From the cell containing the given text, extract its center point as [x, y] coordinate. 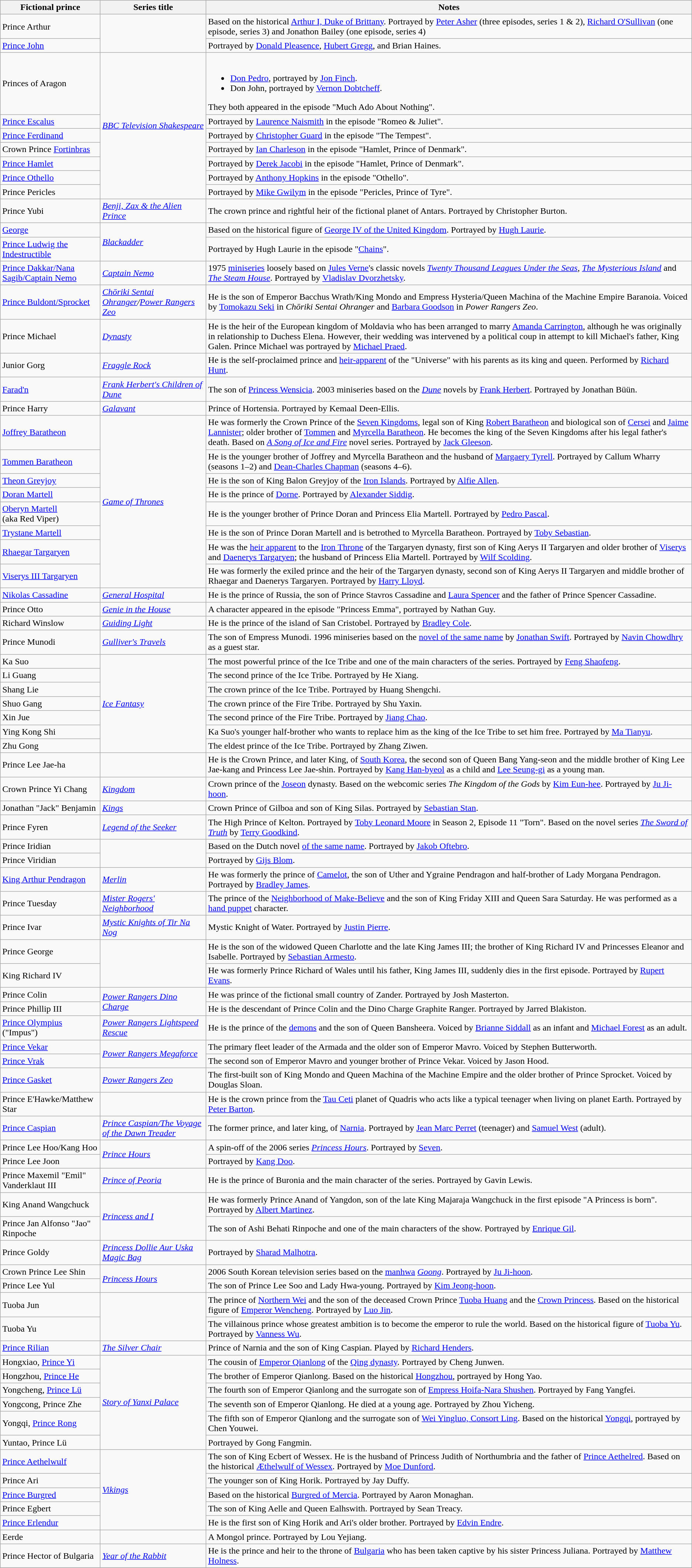
King Anand Wangchuck [50, 1204]
Legend of the Seeker [153, 827]
Mystic Knight of Water. Portrayed by Justin Pierre. [449, 928]
Guiding Light [153, 623]
The first-built son of King Mondo and Queen Machina of the Machine Empire and the older brother of Prince Sprocket. Voiced by Douglas Sloan. [449, 1080]
Gulliver's Travels [153, 642]
The fourth son of Emperor Qianlong and the surrogate son of Empress Hoifa-Nara Shushen. Portrayed by Fang Yangfei. [449, 1390]
Prince Yubi [50, 211]
Rhaegar Targaryen [50, 552]
Portrayed by Christopher Guard in the episode "The Tempest". [449, 135]
Prince Egbert [50, 1509]
Zhu Gong [50, 746]
Crown Prince Lee Shin [50, 1272]
Prince Iridian [50, 846]
He was prince of the fictional small country of Zander. Portrayed by Josh Masterton. [449, 995]
Prince Colin [50, 995]
Crown Prince Yi Chang [50, 789]
Joffrey Baratheon [50, 432]
The eldest prince of the Ice Tribe. Portrayed by Zhang Ziwen. [449, 746]
Prince Fyren [50, 827]
He is the prince of the demons and the son of Queen Bansheera. Voiced by Brianne Siddall as an infant and Michael Forest as an adult. [449, 1028]
Based on the historical Burgred of Mercia. Portrayed by Aaron Monaghan. [449, 1495]
He is the prince of Dorne. Portrayed by Alexander Siddig. [449, 495]
Prince Pericles [50, 192]
Prince E'Hawke/Matthew Star [50, 1104]
Prince Ivar [50, 928]
Ka Suo's younger half-brother who wants to replace him as the king of the Ice Tribe to set him free. Portrayed by Ma Tianyu. [449, 732]
Mister Rogers' Neighborhood [153, 903]
Prince Hamlet [50, 163]
Prince Caspian/The Voyage of the Dawn Treader [153, 1128]
He was formerly Prince Richard of Wales until his father, King James III, suddenly dies in the first episode. Portrayed by Rupert Evans. [449, 976]
Portrayed by Derek Jacobi in the episode "Hamlet, Prince of Denmark". [449, 163]
He is the son of King Balon Greyjoy of the Iron Islands. Portrayed by Alfie Allen. [449, 480]
Ice Fantasy [153, 704]
Mystic Knights of Tir Na Nog [153, 928]
Merlin [153, 879]
Crown prince of the Joseon dynasty. Based on the webcomic series The Kingdom of the Gods by Kim Eun-hee. Portrayed by Ju Ji-hoon. [449, 789]
Oberyn Martell(aka Red Viper) [50, 513]
The crown prince and rightful heir of the fictional planet of Antars. Portrayed by Christopher Burton. [449, 211]
The second son of Emperor Mavro and younger brother of Prince Vekar. Voiced by Jason Hood. [449, 1061]
The cousin of Emperor Qianlong of the Qing dynasty. Portrayed by Cheng Junwen. [449, 1362]
The primary fleet leader of the Armada and the older son of Emperor Mavro. Voiced by Stephen Butterworth. [449, 1047]
He is the prince of Buronia and the main character of the series. Portrayed by Gavin Lewis. [449, 1180]
The Silver Chair [153, 1348]
Galavant [153, 408]
Chōriki Sentai Ohranger/Power Rangers Zeo [153, 302]
The son of Princess Wensicia. 2003 miniseries based on the Dune novels by Frank Herbert. Portrayed by Jonathan Büün. [449, 389]
The second prince of the Fire Tribe. Portrayed by Jiang Chao. [449, 718]
Prince Dakkar/Nana Sagib/Captain Nemo [50, 273]
Prince Vrak [50, 1061]
He is the descendant of Prince Colin and the Dino Charge Graphite Ranger. Portrayed by Jarred Blakiston. [449, 1009]
The most powerful prince of the Ice Tribe and one of the main characters of the series. Portrayed by Feng Shaofeng. [449, 661]
Prince Vekar [50, 1047]
Prince Tuesday [50, 903]
Based on the historical figure of George IV of the United Kingdom. Portrayed by Hugh Laurie. [449, 230]
Prince Aethelwulf [50, 1461]
A spin-off of the 2006 series Princess Hours. Portrayed by Seven. [449, 1147]
Hongxiao, Prince Yi [50, 1362]
George [50, 230]
The crown prince of the Fire Tribe. Portrayed by Shu Yaxin. [449, 704]
He is the self-proclaimed prince and heir-apparent of the "Universe" with his parents as its king and queen. Performed by Richard Hunt. [449, 365]
Farad'n [50, 389]
2006 South Korean television series based on the manhwa Goong. Portrayed by Ju Ji-hoon. [449, 1272]
Doran Martell [50, 495]
Kings [153, 808]
Xin Jue [50, 718]
Portrayed by Gijs Blom. [449, 860]
Jonathan "Jack" Benjamin [50, 808]
He was formerly the prince of Camelot, the son of Uther and Ygraine Pendragon and half-brother of Lady Morgana Pendragon. Portrayed by Bradley James. [449, 879]
Vikings [153, 1489]
Portrayed by Mike Gwilym in the episode "Pericles, Prince of Tyre". [449, 192]
He is the prince of the island of San Cristobel. Portrayed by Bradley Cole. [449, 623]
Princes of Aragon [50, 84]
Crown Prince of Gilboa and son of King Silas. Portrayed by Sebastian Stan. [449, 808]
Crown Prince Fortinbras [50, 149]
Princess Hours [153, 1279]
He is the crown prince from the Tau Ceti planet of Quadris who acts like a typical teenager when living on planet Earth. Portrayed by Peter Barton. [449, 1104]
He is the younger brother of Prince Doran and Princess Elia Martell. Portrayed by Pedro Pascal. [449, 513]
The prince of the Neighborhood of Make-Believe and the son of King Friday XIII and Queen Sara Saturday. He was performed as a hand puppet character. [449, 903]
Portrayed by Donald Pleasence, Hubert Gregg, and Brian Haines. [449, 45]
Prince of Narnia and the son of King Caspian. Played by Richard Henders. [449, 1348]
General Hospital [153, 595]
Princess Dollie Aur Uska Magic Bag [153, 1252]
The son of Ashi Behati Rinpoche and one of the main characters of the show. Portrayed by Enrique Gil. [449, 1229]
Yongcheng, Prince Lü [50, 1390]
Eerde [50, 1537]
Prince Escalus [50, 121]
Prince Hours [153, 1154]
Prince Harry [50, 408]
Prince Gasket [50, 1080]
Prince Lee Joon [50, 1161]
Yongqi, Prince Rong [50, 1423]
Nikolas Cassadine [50, 595]
Prince Olympius ("Impus") [50, 1028]
Based on the Dutch novel of the same name. Portrayed by Jakob Oftebro. [449, 846]
Series title [153, 7]
He is the prince of Russia, the son of Prince Stavros Cassadine and Laura Spencer and the father of Prince Spencer Cassadine. [449, 595]
Portrayed by Gong Fangmin. [449, 1442]
Prince George [50, 951]
Fraggle Rock [153, 365]
Ying Kong Shi [50, 732]
Yongcong, Prince Zhe [50, 1404]
He is the first son of King Horik and Ari's older brother. Portrayed by Edvin Endre. [449, 1523]
He is the prince and heir to the throne of Bulgaria who has been taken captive by his sister Princess Juliana. Portrayed by Matthew Holness. [449, 1556]
Junior Gorg [50, 365]
Benji, Zax & the Alien Prince [153, 211]
Prince Ari [50, 1480]
Game of Thrones [153, 502]
Prince Burgred [50, 1495]
He is the son of Prince Doran Martell and is betrothed to Myrcella Baratheon. Portrayed by Toby Sebastian. [449, 533]
Power Rangers Zeo [153, 1080]
Portrayed by Laurence Naismith in the episode "Romeo & Juliet". [449, 121]
The younger son of King Horik. Portrayed by Jay Duffy. [449, 1480]
BBC Television Shakespeare [153, 126]
Fictional prince [50, 7]
The son of Empress Munodi. 1996 miniseries based on the novel of the same name by Jonathan Swift. Portrayed by Navin Chowdhry as a guest star. [449, 642]
Genie in the House [153, 609]
Portrayed by Hugh Laurie in the episode "Chains". [449, 249]
Hongzhou, Prince He [50, 1376]
A character appeared in the episode "Princess Emma", portrayed by Nathan Guy. [449, 609]
The seventh son of Emperor Qianlong. He died at a young age. Portrayed by Zhou Yicheng. [449, 1404]
The former prince, and later king, of Narnia. Portrayed by Jean Marc Perret (teenager) and Samuel West (adult). [449, 1128]
Prince Maxemil "Emil" Vanderklaut III [50, 1180]
Portrayed by Sharad Malhotra. [449, 1252]
Blackadder [153, 242]
Shang Lie [50, 689]
The son of King Aelle and Queen Ealhswith. Portrayed by Sean Treacy. [449, 1509]
Tommen Baratheon [50, 462]
Power Rangers Lightspeed Rescue [153, 1028]
Prince Caspian [50, 1128]
Prince Ferdinand [50, 135]
Prince Michael [50, 336]
Theon Greyjoy [50, 480]
Prince Buldont/Sprocket [50, 302]
Power Rangers Megaforce [153, 1054]
Prince Lee Jae-ha [50, 765]
Portrayed by Kang Doo. [449, 1161]
Prince Arthur [50, 27]
Prince Othello [50, 178]
Power Rangers Dino Charge [153, 1002]
Portrayed by Ian Charleson in the episode "Hamlet, Prince of Denmark". [449, 149]
Trystane Martell [50, 533]
Shuo Gang [50, 704]
Prince Otto [50, 609]
Tuoba Yu [50, 1329]
Notes [449, 7]
Prince Ludwig the Indestructible [50, 249]
Li Guang [50, 675]
Frank Herbert's Children of Dune [153, 389]
Prince Jan Alfonso "Jao" Rinpoche [50, 1229]
Year of the Rabbit [153, 1556]
Richard Winslow [50, 623]
Prince Rilian [50, 1348]
Prince Hector of Bulgaria [50, 1556]
The second prince of the Ice Tribe. Portrayed by He Xiang. [449, 675]
Captain Nemo [153, 273]
Prince Viridian [50, 860]
Viserys III Targaryen [50, 576]
Tuoba Jun [50, 1305]
Prince of Peoria [153, 1180]
Prince John [50, 45]
A Mongol prince. Portrayed by Lou Yejiang. [449, 1537]
Prince Erlendur [50, 1523]
King Arthur Pendragon [50, 879]
Prince Lee Hoo/Kang Hoo [50, 1147]
Portrayed by Anthony Hopkins in the episode "Othello". [449, 178]
Yuntao, Prince Lü [50, 1442]
Prince of Hortensia. Portrayed by Kemaal Deen-Ellis. [449, 408]
Don Pedro, portrayed by Jon Finch.Don John, portrayed by Vernon Dobtcheff.They both appeared in the episode "Much Ado About Nothing". [449, 84]
The brother of Emperor Qianlong. Based on the historical Hongzhou, portrayed by Hong Yao. [449, 1376]
Story of Yanxi Palace [153, 1402]
Dynasty [153, 336]
King Richard IV [50, 976]
Princess and I [153, 1217]
The crown prince of the Ice Tribe. Portrayed by Huang Shengchi. [449, 689]
Prince Lee Yul [50, 1286]
The son of Prince Lee Soo and Lady Hwa-young. Portrayed by Kim Jeong-hoon. [449, 1286]
Kingdom [153, 789]
Prince Goldy [50, 1252]
The fifth son of Emperor Qianlong and the surrogate son of Wei Yingluo, Consort Ling. Based on the historical Yongqi, portrayed by Chen Youwei. [449, 1423]
Prince Munodi [50, 642]
Ka Suo [50, 661]
Prince Phillip III [50, 1009]
